Scan for the cell matching the given text and deliver its [X, Y] coordinate at center. 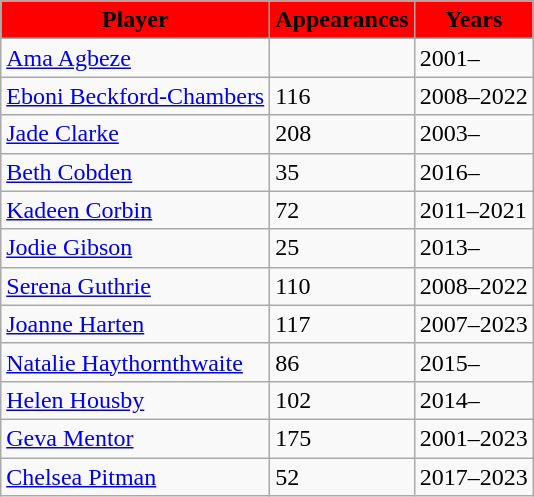
2003– [474, 134]
25 [342, 248]
Ama Agbeze [136, 58]
Serena Guthrie [136, 286]
116 [342, 96]
175 [342, 438]
Appearances [342, 20]
Joanne Harten [136, 324]
86 [342, 362]
2013– [474, 248]
2016– [474, 172]
2014– [474, 400]
Beth Cobden [136, 172]
2015– [474, 362]
Geva Mentor [136, 438]
2011–2021 [474, 210]
Years [474, 20]
Player [136, 20]
Jodie Gibson [136, 248]
52 [342, 477]
2001– [474, 58]
72 [342, 210]
Eboni Beckford-Chambers [136, 96]
102 [342, 400]
2001–2023 [474, 438]
35 [342, 172]
110 [342, 286]
Helen Housby [136, 400]
208 [342, 134]
2017–2023 [474, 477]
Chelsea Pitman [136, 477]
Kadeen Corbin [136, 210]
Natalie Haythornthwaite [136, 362]
117 [342, 324]
2007–2023 [474, 324]
Jade Clarke [136, 134]
